Search for the cell housing the specified text and yield its [X, Y] center coordinate. 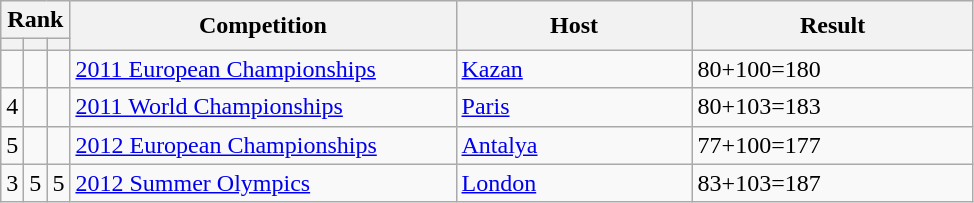
Rank [36, 20]
Antalya [574, 145]
83+103=187 [832, 183]
80+100=180 [832, 69]
2012 European Championships [263, 145]
2012 Summer Olympics [263, 183]
77+100=177 [832, 145]
London [574, 183]
80+103=183 [832, 107]
Paris [574, 107]
2011 European Championships [263, 69]
Result [832, 26]
Competition [263, 26]
Host [574, 26]
3 [12, 183]
4 [12, 107]
Kazan [574, 69]
2011 World Championships [263, 107]
